Detect which cell encompasses the target text, then output its [x, y] center coordinate. 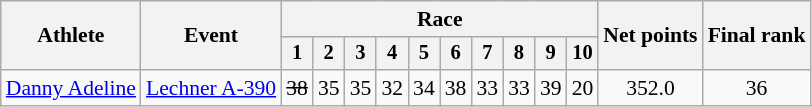
39 [551, 88]
2 [329, 54]
20 [583, 88]
7 [487, 54]
8 [519, 54]
Net points [650, 36]
5 [424, 54]
1 [297, 54]
36 [757, 88]
Race [440, 19]
Final rank [757, 36]
Athlete [71, 36]
6 [456, 54]
3 [361, 54]
Danny Adeline [71, 88]
32 [392, 88]
Event [211, 36]
9 [551, 54]
10 [583, 54]
4 [392, 54]
Lechner A-390 [211, 88]
34 [424, 88]
352.0 [650, 88]
